Provide the [x, y] coordinate of the cell's center where the given text is located.  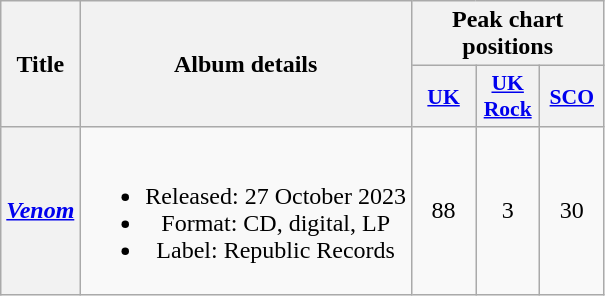
SCO [572, 96]
Released: 27 October 2023Format: CD, digital, LPLabel: Republic Records [246, 210]
Peak chartpositions [507, 34]
UK [443, 96]
3 [508, 210]
Album details [246, 64]
88 [443, 210]
Title [40, 64]
30 [572, 210]
Venom [40, 210]
UK Rock [508, 96]
